Provide the (X, Y) coordinate of the cell's center where the given text is located.  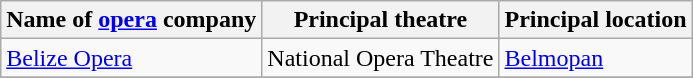
National Opera Theatre (380, 58)
Name of opera company (132, 20)
Principal theatre (380, 20)
Belize Opera (132, 58)
Principal location (596, 20)
Belmopan (596, 58)
